For the text-containing cell, return its midpoint in [X, Y] coordinate format. 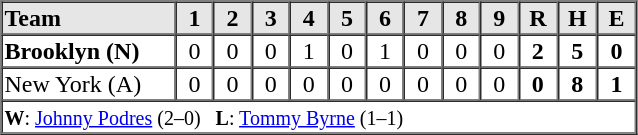
E [616, 18]
9 [499, 18]
H [576, 18]
New York (A) [89, 84]
6 [385, 18]
3 [271, 18]
4 [309, 18]
Team [89, 18]
7 [423, 18]
R [538, 18]
W: Johnny Podres (2–0) L: Tommy Byrne (1–1) [319, 116]
Brooklyn (N) [89, 50]
